Return the [x, y] coordinate for the center point of the cell that contains the specified text.  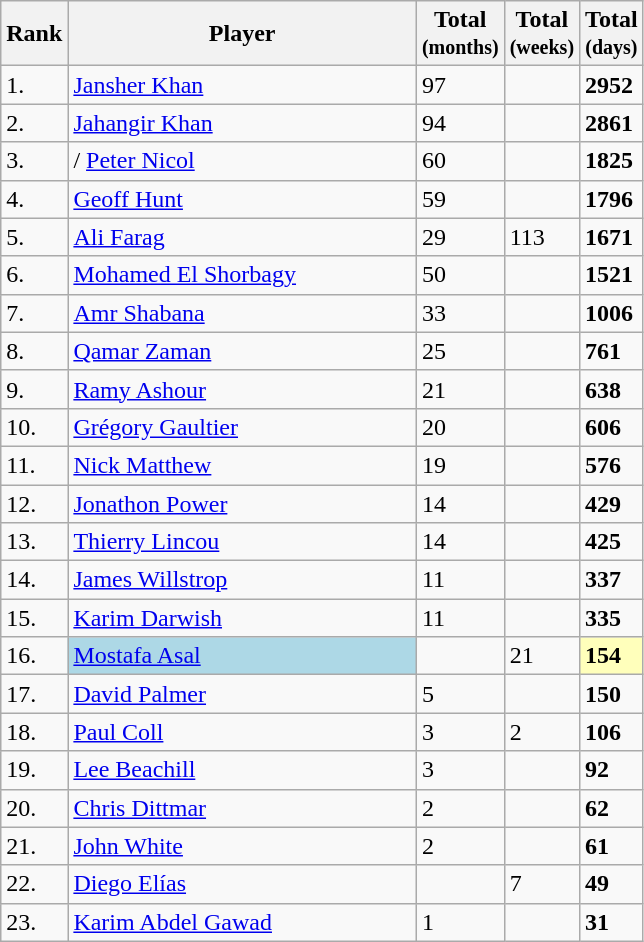
Geoff Hunt [242, 199]
Player [242, 34]
606 [612, 427]
2861 [612, 123]
154 [612, 656]
20 [460, 427]
Ramy Ashour [242, 389]
20. [34, 808]
Paul Coll [242, 732]
4. [34, 199]
638 [612, 389]
8. [34, 351]
1 [460, 922]
94 [460, 123]
2952 [612, 85]
Qamar Zaman [242, 351]
576 [612, 465]
49 [612, 884]
9. [34, 389]
59 [460, 199]
Mostafa Asal [242, 656]
Grégory Gaultier [242, 427]
13. [34, 542]
Karim Darwish [242, 618]
7 [542, 884]
19. [34, 770]
1796 [612, 199]
761 [612, 351]
Amr Shabana [242, 313]
Lee Beachill [242, 770]
6. [34, 275]
Jansher Khan [242, 85]
Total(days) [612, 34]
Diego Elías [242, 884]
1671 [612, 237]
31 [612, 922]
1006 [612, 313]
Mohamed El Shorbagy [242, 275]
21. [34, 846]
Total(weeks) [542, 34]
29 [460, 237]
7. [34, 313]
150 [612, 694]
18. [34, 732]
25 [460, 351]
14. [34, 580]
Chris Dittmar [242, 808]
19 [460, 465]
1. [34, 85]
10. [34, 427]
1825 [612, 161]
3. [34, 161]
Nick Matthew [242, 465]
23. [34, 922]
5. [34, 237]
62 [612, 808]
429 [612, 503]
David Palmer [242, 694]
17. [34, 694]
113 [542, 237]
33 [460, 313]
11. [34, 465]
92 [612, 770]
/ Peter Nicol [242, 161]
16. [34, 656]
Total(months) [460, 34]
50 [460, 275]
Jahangir Khan [242, 123]
1521 [612, 275]
425 [612, 542]
Thierry Lincou [242, 542]
12. [34, 503]
5 [460, 694]
James Willstrop [242, 580]
97 [460, 85]
Rank [34, 34]
Jonathon Power [242, 503]
15. [34, 618]
60 [460, 161]
Karim Abdel Gawad [242, 922]
106 [612, 732]
337 [612, 580]
2. [34, 123]
John White [242, 846]
61 [612, 846]
335 [612, 618]
22. [34, 884]
Ali Farag [242, 237]
